Search for the cell housing the specified text and yield its [x, y] center coordinate. 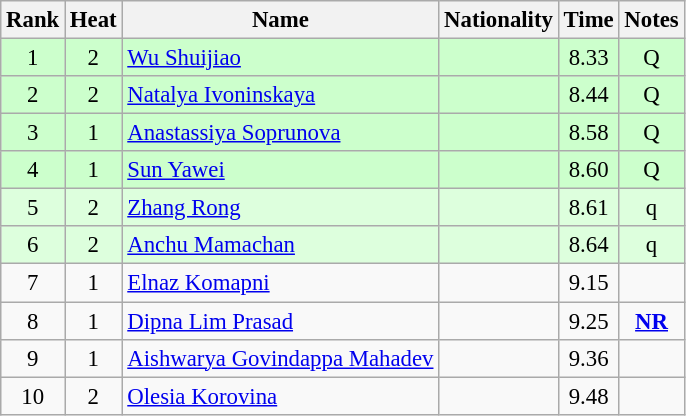
9.36 [588, 358]
Zhang Rong [280, 208]
Wu Shuijiao [280, 58]
NR [652, 321]
9.25 [588, 321]
8.44 [588, 95]
Name [280, 20]
Notes [652, 20]
Nationality [498, 20]
10 [33, 396]
4 [33, 170]
7 [33, 283]
6 [33, 245]
8.64 [588, 245]
Rank [33, 20]
9.48 [588, 396]
Natalya Ivoninskaya [280, 95]
8.60 [588, 170]
Aishwarya Govindappa Mahadev [280, 358]
8.58 [588, 133]
8.33 [588, 58]
9.15 [588, 283]
8.61 [588, 208]
5 [33, 208]
Dipna Lim Prasad [280, 321]
8 [33, 321]
Sun Yawei [280, 170]
Anastassiya Soprunova [280, 133]
Time [588, 20]
Anchu Mamachan [280, 245]
9 [33, 358]
Elnaz Komapni [280, 283]
Olesia Korovina [280, 396]
3 [33, 133]
Heat [94, 20]
